From the cell containing the given text, extract its center point as (X, Y) coordinate. 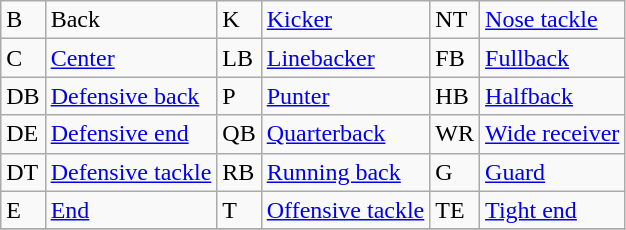
DT (23, 172)
Punter (346, 96)
Quarterback (346, 134)
P (239, 96)
DE (23, 134)
End (131, 210)
B (23, 20)
TE (455, 210)
Guard (552, 172)
Fullback (552, 58)
T (239, 210)
Tight end (552, 210)
K (239, 20)
Running back (346, 172)
G (455, 172)
RB (239, 172)
FB (455, 58)
Kicker (346, 20)
Back (131, 20)
Nose tackle (552, 20)
WR (455, 134)
Defensive tackle (131, 172)
DB (23, 96)
Wide receiver (552, 134)
Defensive back (131, 96)
Offensive tackle (346, 210)
LB (239, 58)
Halfback (552, 96)
Center (131, 58)
QB (239, 134)
HB (455, 96)
NT (455, 20)
E (23, 210)
C (23, 58)
Defensive end (131, 134)
Linebacker (346, 58)
